Capture the cell that displays the provided text and extract its (x, y) central coordinate. 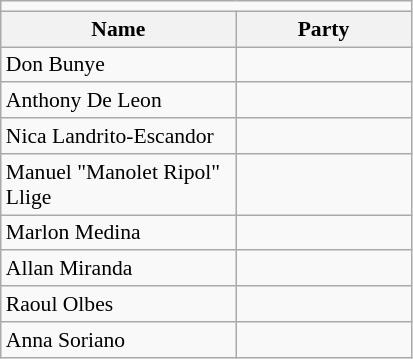
Manuel "Manolet Ripol" Llige (118, 184)
Don Bunye (118, 65)
Anna Soriano (118, 340)
Allan Miranda (118, 269)
Name (118, 29)
Raoul Olbes (118, 304)
Anthony De Leon (118, 101)
Marlon Medina (118, 233)
Party (324, 29)
Nica Landrito-Escandor (118, 136)
